Output the [x, y] coordinate of the center of the cell containing the given text.  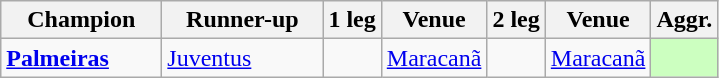
Champion [82, 20]
Juventus [242, 58]
Palmeiras [82, 58]
1 leg [352, 20]
Aggr. [684, 20]
Runner-up [242, 20]
2 leg [516, 20]
